Search for the cell housing the specified text and yield its [X, Y] center coordinate. 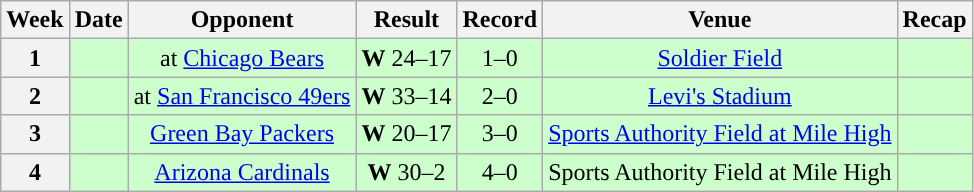
at San Francisco 49ers [242, 96]
Soldier Field [720, 58]
Arizona Cardinals [242, 172]
2 [35, 96]
W 33–14 [406, 96]
W 24–17 [406, 58]
3–0 [500, 134]
W 20–17 [406, 134]
Result [406, 20]
3 [35, 134]
1–0 [500, 58]
at Chicago Bears [242, 58]
4 [35, 172]
Venue [720, 20]
Record [500, 20]
Date [98, 20]
Opponent [242, 20]
W 30–2 [406, 172]
Green Bay Packers [242, 134]
Week [35, 20]
1 [35, 58]
2–0 [500, 96]
4–0 [500, 172]
Levi's Stadium [720, 96]
Recap [934, 20]
